Locate the cell with the specified text and output its [x, y] center coordinate. 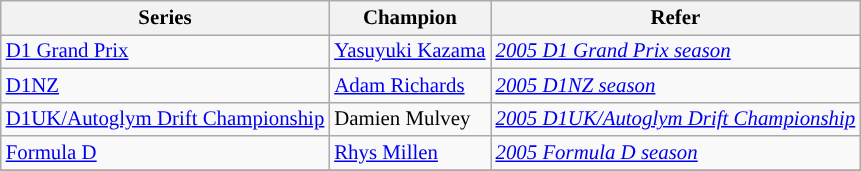
Refer [676, 18]
2005 Formula D season [676, 153]
Yasuyuki Kazama [410, 51]
Adam Richards [410, 85]
2005 D1UK/Autoglym Drift Championship [676, 119]
Series [166, 18]
Rhys Millen [410, 153]
Champion [410, 18]
Damien Mulvey [410, 119]
D1NZ [166, 85]
2005 D1 Grand Prix season [676, 51]
D1UK/Autoglym Drift Championship [166, 119]
Formula D [166, 153]
2005 D1NZ season [676, 85]
D1 Grand Prix [166, 51]
